Determine the [x, y] coordinate at the center of the cell enclosing the given text.  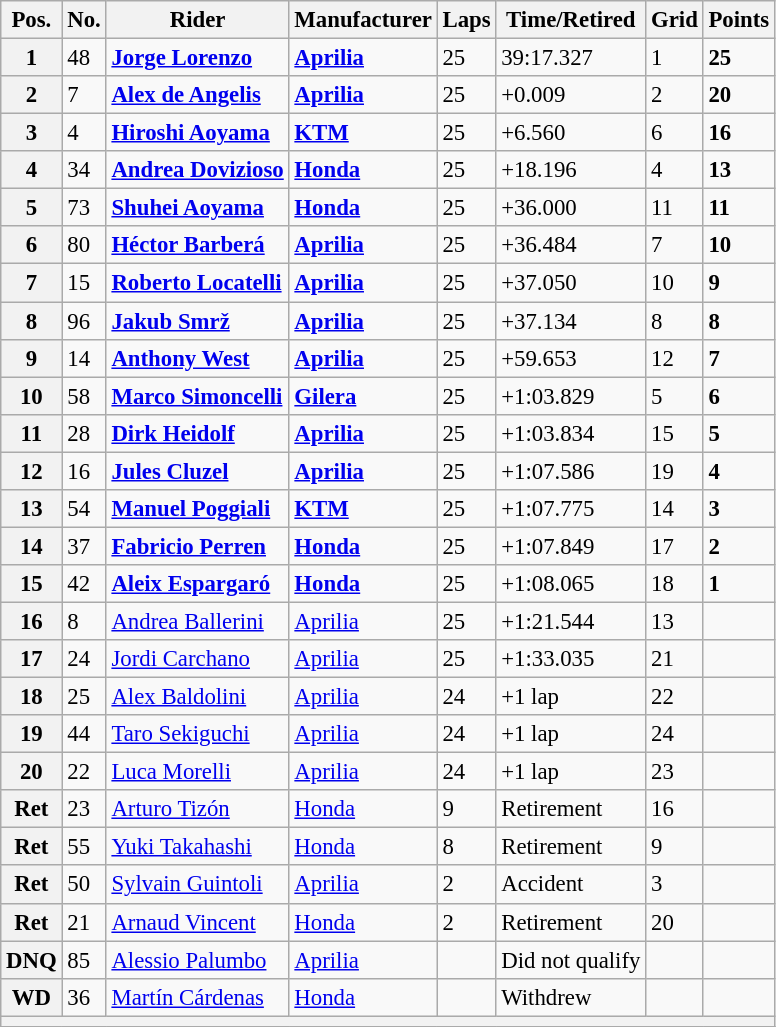
Arturo Tizón [198, 809]
+1:07.849 [571, 546]
44 [84, 734]
96 [84, 321]
55 [84, 847]
Jordi Carchano [198, 659]
+59.653 [571, 358]
36 [84, 997]
Andrea Dovizioso [198, 170]
No. [84, 20]
80 [84, 245]
Andrea Ballerini [198, 621]
+0.009 [571, 95]
Accident [571, 885]
Shuhei Aoyama [198, 208]
48 [84, 58]
Jakub Smrž [198, 321]
Dirk Heidolf [198, 433]
34 [84, 170]
+1:07.775 [571, 509]
54 [84, 509]
Roberto Locatelli [198, 283]
73 [84, 208]
39:17.327 [571, 58]
50 [84, 885]
Sylvain Guintoli [198, 885]
58 [84, 396]
Time/Retired [571, 20]
+6.560 [571, 133]
Alex de Angelis [198, 95]
Jules Cluzel [198, 471]
37 [84, 546]
Alex Baldolini [198, 697]
WD [32, 997]
DNQ [32, 960]
+1:08.065 [571, 584]
Anthony West [198, 358]
Marco Simoncelli [198, 396]
+1:21.544 [571, 621]
Fabricio Perren [198, 546]
+1:03.834 [571, 433]
Withdrew [571, 997]
+18.196 [571, 170]
+1:07.586 [571, 471]
42 [84, 584]
Pos. [32, 20]
Taro Sekiguchi [198, 734]
Jorge Lorenzo [198, 58]
Alessio Palumbo [198, 960]
Laps [466, 20]
Manufacturer [363, 20]
Arnaud Vincent [198, 922]
+36.484 [571, 245]
Héctor Barberá [198, 245]
+37.134 [571, 321]
Rider [198, 20]
28 [84, 433]
Aleix Espargaró [198, 584]
+1:33.035 [571, 659]
+37.050 [571, 283]
Did not qualify [571, 960]
Manuel Poggiali [198, 509]
+1:03.829 [571, 396]
Grid [674, 20]
Points [738, 20]
Hiroshi Aoyama [198, 133]
Gilera [363, 396]
+36.000 [571, 208]
Yuki Takahashi [198, 847]
Luca Morelli [198, 772]
85 [84, 960]
Martín Cárdenas [198, 997]
